For the text-containing cell, return its midpoint in (x, y) coordinate format. 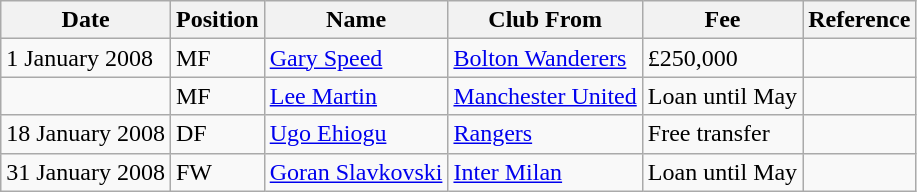
Ugo Ehiogu (356, 134)
Rangers (545, 134)
Manchester United (545, 96)
Free transfer (722, 134)
£250,000 (722, 58)
18 January 2008 (86, 134)
Goran Slavkovski (356, 172)
DF (217, 134)
Date (86, 20)
31 January 2008 (86, 172)
Inter Milan (545, 172)
Gary Speed (356, 58)
Lee Martin (356, 96)
Club From (545, 20)
Bolton Wanderers (545, 58)
1 January 2008 (86, 58)
Fee (722, 20)
FW (217, 172)
Position (217, 20)
Name (356, 20)
Reference (860, 20)
